Return (x, y) of the center of cell containing provided text 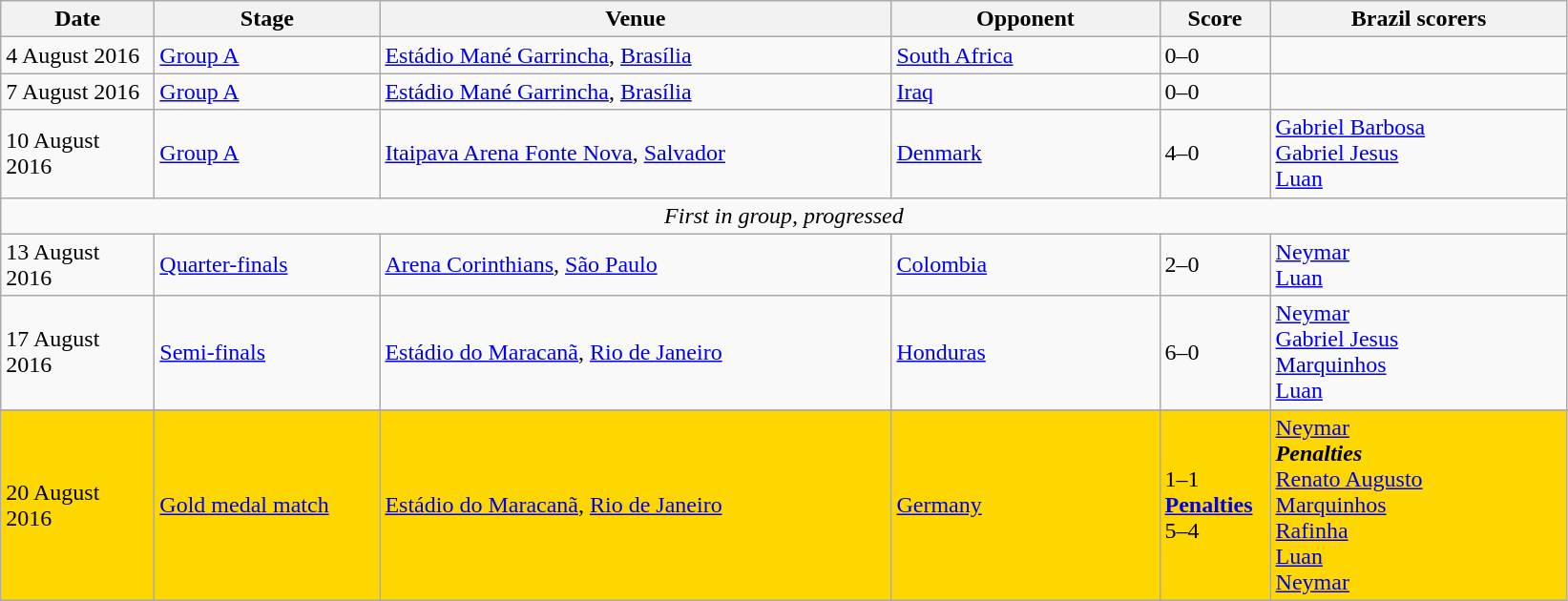
Arena Corinthians, São Paulo (636, 265)
Opponent (1025, 19)
17 August 2016 (78, 353)
Neymar Luan (1418, 265)
South Africa (1025, 55)
6–0 (1215, 353)
Denmark (1025, 154)
4–0 (1215, 154)
Iraq (1025, 92)
7 August 2016 (78, 92)
Brazil scorers (1418, 19)
1–1 Penalties 5–4 (1215, 505)
4 August 2016 (78, 55)
20 August 2016 (78, 505)
Venue (636, 19)
Semi-finals (267, 353)
Score (1215, 19)
Neymar Penalties Renato Augusto Marquinhos Rafinha Luan Neymar (1418, 505)
13 August 2016 (78, 265)
Colombia (1025, 265)
Gabriel Barbosa Gabriel Jesus Luan (1418, 154)
Honduras (1025, 353)
Germany (1025, 505)
First in group, progressed (784, 216)
Gold medal match (267, 505)
Quarter-finals (267, 265)
Neymar Gabriel Jesus Marquinhos Luan (1418, 353)
10 August 2016 (78, 154)
2–0 (1215, 265)
Itaipava Arena Fonte Nova, Salvador (636, 154)
Stage (267, 19)
Date (78, 19)
